Detect which cell encompasses the target text, then output its [X, Y] center coordinate. 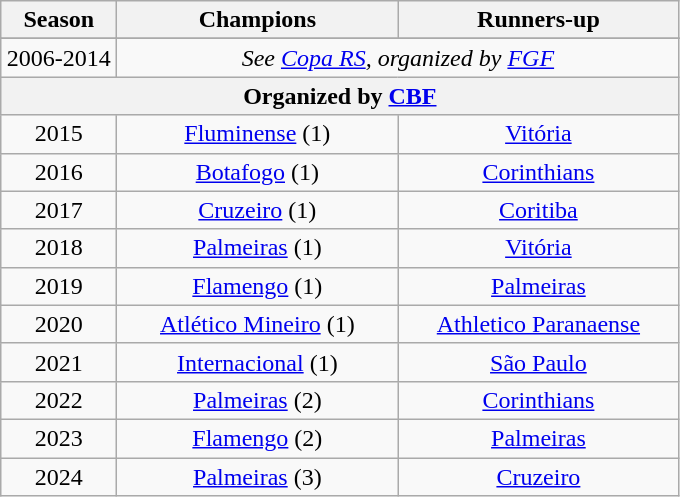
2018 [59, 248]
2021 [59, 362]
See Copa RS, organized by FGF [398, 58]
2020 [59, 324]
Athletico Paranaense [538, 324]
2024 [59, 477]
Palmeiras (1) [258, 248]
Cruzeiro (1) [258, 210]
2017 [59, 210]
Champions [258, 20]
Flamengo (1) [258, 286]
Flamengo (2) [258, 438]
Runners-up [538, 20]
Botafogo (1) [258, 172]
2006-2014 [59, 58]
Palmeiras (2) [258, 400]
Palmeiras (3) [258, 477]
Internacional (1) [258, 362]
São Paulo [538, 362]
Atlético Mineiro (1) [258, 324]
2016 [59, 172]
Coritiba [538, 210]
2022 [59, 400]
Cruzeiro [538, 477]
2015 [59, 134]
2019 [59, 286]
Organized by CBF [340, 96]
Season [59, 20]
Fluminense (1) [258, 134]
2023 [59, 438]
